Detect which cell encompasses the target text, then output its (X, Y) center coordinate. 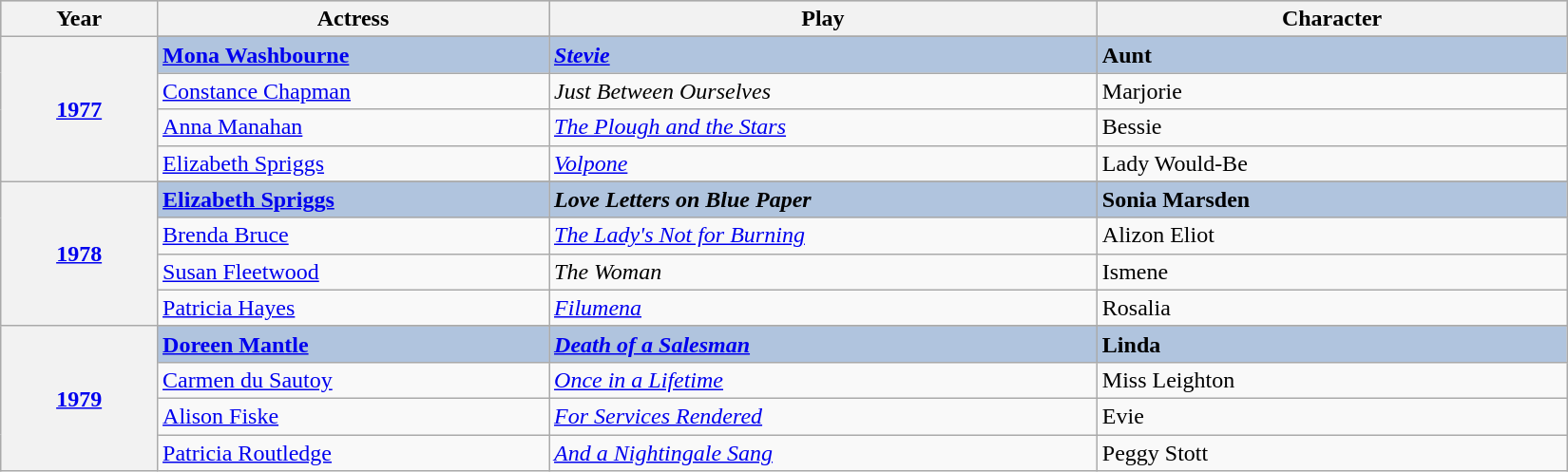
Year (80, 19)
Anna Manahan (354, 127)
The Woman (823, 272)
Susan Fleetwood (354, 272)
Doreen Mantle (354, 344)
Actress (354, 19)
Linda (1331, 344)
Death of a Salesman (823, 344)
The Lady's Not for Burning (823, 236)
Evie (1331, 416)
Aunt (1331, 55)
Patricia Hayes (354, 308)
Constance Chapman (354, 91)
Rosalia (1331, 308)
Mona Washbourne (354, 55)
Stevie (823, 55)
Once in a Lifetime (823, 380)
1978 (80, 254)
1977 (80, 109)
Volpone (823, 163)
Peggy Stott (1331, 453)
For Services Rendered (823, 416)
Carmen du Sautoy (354, 380)
Sonia Marsden (1331, 199)
Miss Leighton (1331, 380)
The Plough and the Stars (823, 127)
Just Between Ourselves (823, 91)
And a Nightingale Sang (823, 453)
Love Letters on Blue Paper (823, 199)
Character (1331, 19)
Filumena (823, 308)
Alizon Eliot (1331, 236)
Marjorie (1331, 91)
Ismene (1331, 272)
Play (823, 19)
Patricia Routledge (354, 453)
Brenda Bruce (354, 236)
Alison Fiske (354, 416)
Bessie (1331, 127)
Lady Would-Be (1331, 163)
1979 (80, 398)
